Find where the given text appears and provide that cell's center as [X, Y] coordinate. 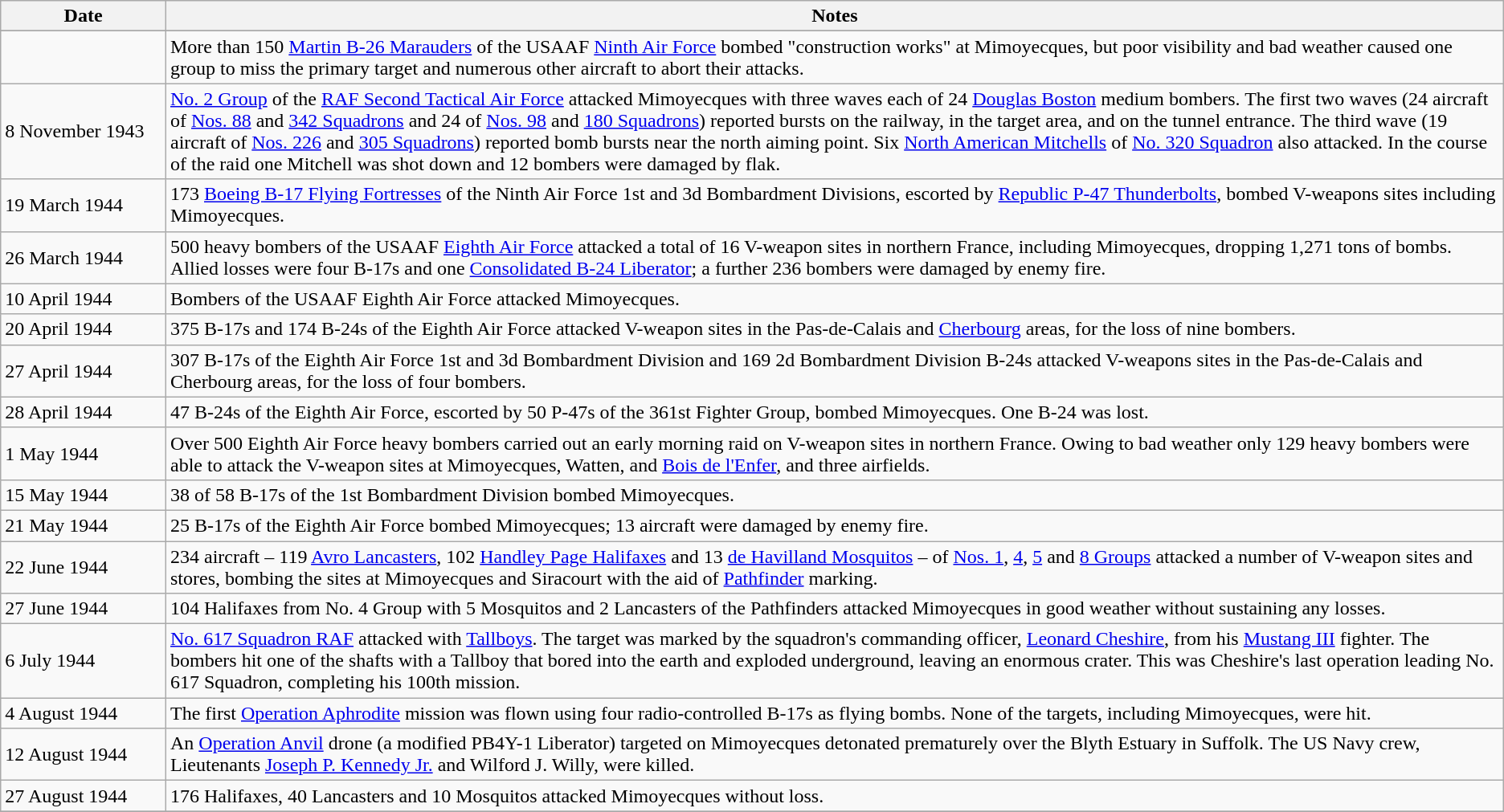
8 November 1943 [84, 132]
20 April 1944 [84, 329]
Notes [834, 16]
Date [84, 16]
38 of 58 B-17s of the 1st Bombardment Division bombed Mimoyecques. [834, 495]
375 B-17s and 174 B-24s of the Eighth Air Force attacked V-weapon sites in the Pas-de-Calais and Cherbourg areas, for the loss of nine bombers. [834, 329]
12 August 1944 [84, 755]
6 July 1944 [84, 661]
27 April 1944 [84, 371]
25 B-17s of the Eighth Air Force bombed Mimoyecques; 13 aircraft were damaged by enemy fire. [834, 525]
47 B-24s of the Eighth Air Force, escorted by 50 P-47s of the 361st Fighter Group, bombed Mimoyecques. One B-24 was lost. [834, 412]
15 May 1944 [84, 495]
22 June 1944 [84, 567]
27 June 1944 [84, 609]
21 May 1944 [84, 525]
4 August 1944 [84, 713]
1 May 1944 [84, 453]
27 August 1944 [84, 796]
19 March 1944 [84, 206]
Bombers of the USAAF Eighth Air Force attacked Mimoyecques. [834, 299]
26 March 1944 [84, 257]
10 April 1944 [84, 299]
28 April 1944 [84, 412]
176 Halifaxes, 40 Lancasters and 10 Mosquitos attacked Mimoyecques without loss. [834, 796]
